Identify which cell holds the provided text, then report its (X, Y) central coordinate. 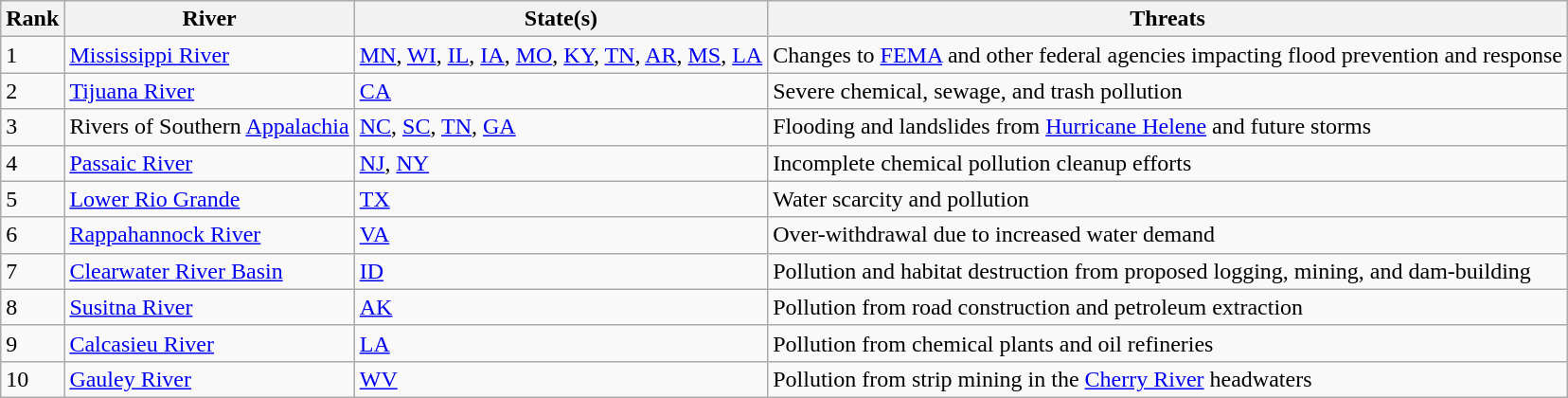
6 (32, 235)
2 (32, 91)
Over-withdrawal due to increased water demand (1168, 235)
Rank (32, 19)
ID (561, 271)
Mississippi River (209, 55)
Severe chemical, sewage, and trash pollution (1168, 91)
Clearwater River Basin (209, 271)
Water scarcity and pollution (1168, 199)
Calcasieu River (209, 343)
Pollution and habitat destruction from proposed logging, mining, and dam-building (1168, 271)
Flooding and landslides from Hurricane Helene and future storms (1168, 127)
WV (561, 379)
Lower Rio Grande (209, 199)
8 (32, 307)
State(s) (561, 19)
Rivers of Southern Appalachia (209, 127)
TX (561, 199)
Susitna River (209, 307)
NC, SC, TN, GA (561, 127)
Gauley River (209, 379)
Pollution from strip mining in the Cherry River headwaters (1168, 379)
MN, WI, IL, IA, MO, KY, TN, AR, MS, LA (561, 55)
River (209, 19)
LA (561, 343)
Pollution from road construction and petroleum extraction (1168, 307)
AK (561, 307)
Incomplete chemical pollution cleanup efforts (1168, 163)
7 (32, 271)
1 (32, 55)
Tijuana River (209, 91)
Threats (1168, 19)
NJ, NY (561, 163)
VA (561, 235)
5 (32, 199)
CA (561, 91)
Pollution from chemical plants and oil refineries (1168, 343)
10 (32, 379)
Rappahannock River (209, 235)
9 (32, 343)
3 (32, 127)
Changes to FEMA and other federal agencies impacting flood prevention and response (1168, 55)
4 (32, 163)
Passaic River (209, 163)
